Capture the cell that displays the provided text and extract its [X, Y] central coordinate. 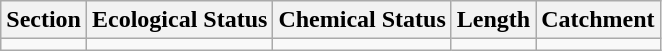
Ecological Status [179, 20]
Catchment [598, 20]
Length [493, 20]
Section [44, 20]
Chemical Status [362, 20]
